Detect which cell encompasses the target text, then output its [x, y] center coordinate. 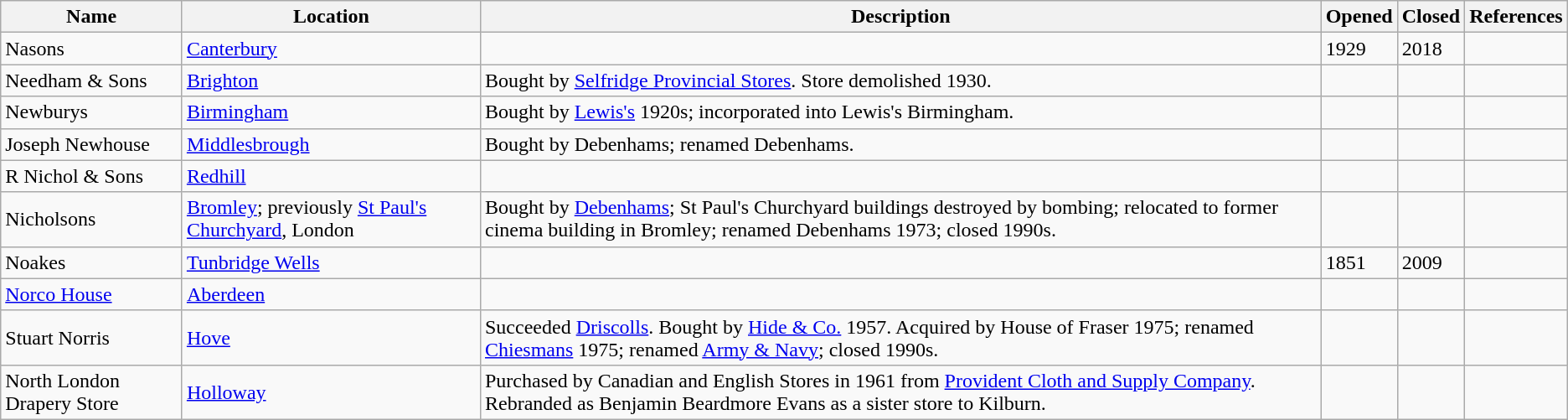
Nasons [92, 49]
Bought by Selfridge Provincial Stores. Store demolished 1930. [900, 80]
References [1516, 17]
2009 [1431, 262]
Description [900, 17]
Brighton [331, 80]
Succeeded Driscolls. Bought by Hide & Co. 1957. Acquired by House of Fraser 1975; renamed Chiesmans 1975; renamed Army & Navy; closed 1990s. [900, 337]
Needham & Sons [92, 80]
Nicholsons [92, 220]
Stuart Norris [92, 337]
Norco House [92, 294]
Birmingham [331, 112]
1929 [1359, 49]
Holloway [331, 392]
Noakes [92, 262]
Canterbury [331, 49]
Newburys [92, 112]
North London Drapery Store [92, 392]
Bought by Lewis's 1920s; incorporated into Lewis's Birmingham. [900, 112]
R Nichol & Sons [92, 176]
Hove [331, 337]
1851 [1359, 262]
Location [331, 17]
2018 [1431, 49]
Opened [1359, 17]
Middlesbrough [331, 144]
Bought by Debenhams; renamed Debenhams. [900, 144]
Name [92, 17]
Redhill [331, 176]
Closed [1431, 17]
Joseph Newhouse [92, 144]
Bromley; previously St Paul's Churchyard, London [331, 220]
Aberdeen [331, 294]
Tunbridge Wells [331, 262]
